From the cell containing the given text, extract its center point as (x, y) coordinate. 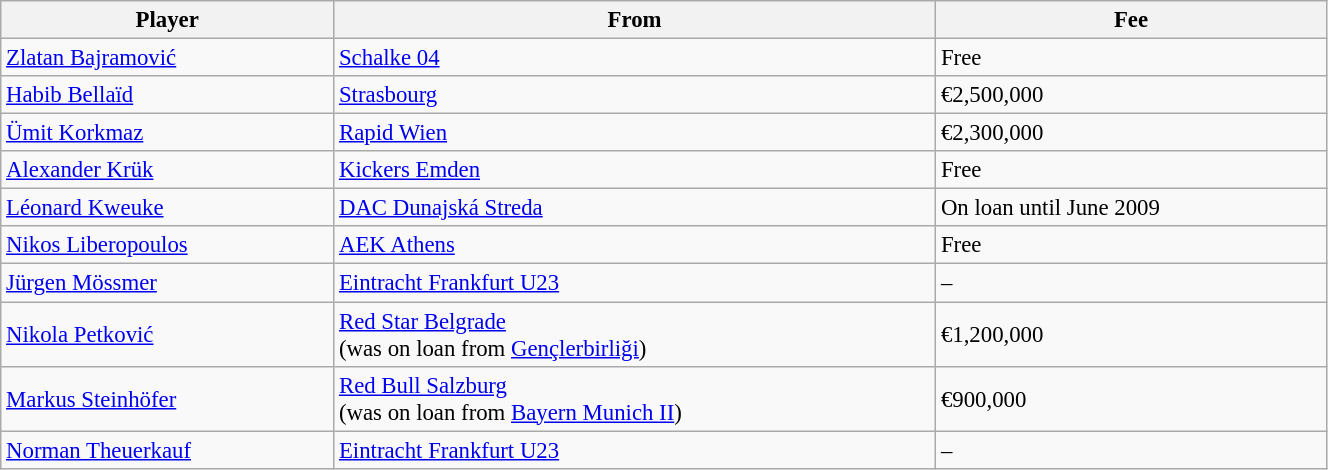
Red Bull Salzburg(was on loan from Bayern Munich II) (635, 398)
€2,500,000 (1132, 95)
Markus Steinhöfer (168, 398)
On loan until June 2009 (1132, 208)
Fee (1132, 20)
Kickers Emden (635, 170)
Norman Theuerkauf (168, 450)
Nikola Petković (168, 334)
Ümit Korkmaz (168, 133)
Player (168, 20)
€900,000 (1132, 398)
Alexander Krük (168, 170)
€1,200,000 (1132, 334)
DAC Dunajská Streda (635, 208)
€2,300,000 (1132, 133)
Nikos Liberopoulos (168, 245)
Schalke 04 (635, 58)
Zlatan Bajramović (168, 58)
Habib Bellaïd (168, 95)
Jürgen Mössmer (168, 283)
Strasbourg (635, 95)
AEK Athens (635, 245)
Léonard Kweuke (168, 208)
From (635, 20)
Red Star Belgrade(was on loan from Gençlerbirliği) (635, 334)
Rapid Wien (635, 133)
